Determine the (X, Y) coordinate at the center of the cell enclosing the given text.  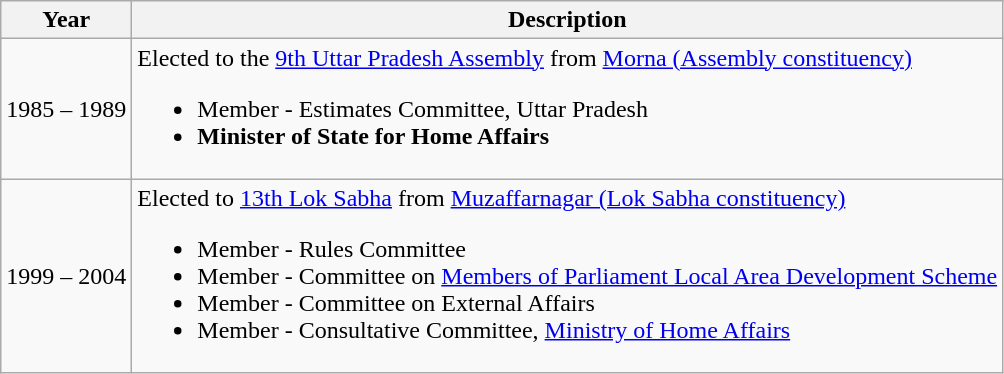
Year (66, 20)
1999 – 2004 (66, 276)
Description (568, 20)
1985 – 1989 (66, 109)
